For the text-containing cell, return its midpoint in [X, Y] coordinate format. 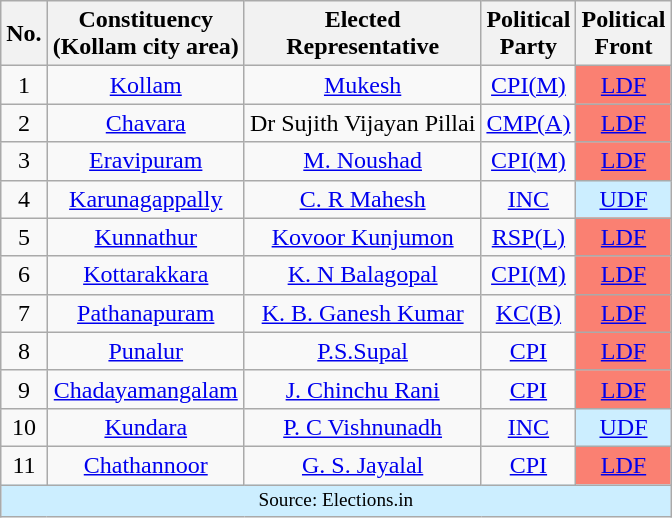
Chathannoor [146, 465]
Dr Sujith Vijayan Pillai [362, 123]
G. S. Jayalal [362, 465]
1 [24, 85]
3 [24, 161]
Kundara [146, 427]
8 [24, 351]
Eravipuram [146, 161]
Kollam [146, 85]
Chavara [146, 123]
4 [24, 199]
M. Noushad [362, 161]
6 [24, 275]
RSP(L) [528, 237]
11 [24, 465]
10 [24, 427]
Elected Representative [362, 34]
Kunnathur [146, 237]
No. [24, 34]
J. Chinchu Rani [362, 389]
Karunagappally [146, 199]
K. B. Ganesh Kumar [362, 313]
Source: Elections.in [336, 500]
Political Party [528, 34]
C. R Mahesh [362, 199]
Mukesh [362, 85]
Constituency (Kollam city area) [146, 34]
5 [24, 237]
Punalur [146, 351]
7 [24, 313]
P.S.Supal [362, 351]
Kottarakkara [146, 275]
Kovoor Kunjumon [362, 237]
2 [24, 123]
CMP(A) [528, 123]
Political Front [624, 34]
K. N Balagopal [362, 275]
KC(B) [528, 313]
9 [24, 389]
Pathanapuram [146, 313]
Chadayamangalam [146, 389]
P. C Vishnunadh [362, 427]
